For the text-containing cell, return its midpoint in (X, Y) coordinate format. 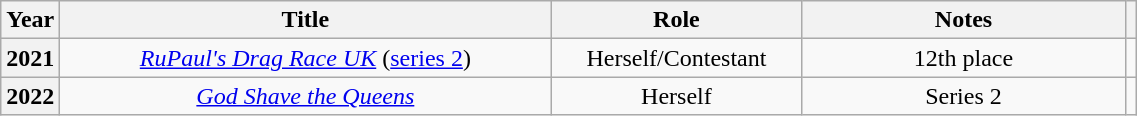
Herself/Contestant (676, 58)
12th place (964, 58)
God Shave the Queens (306, 96)
Herself (676, 96)
Notes (964, 20)
Series 2 (964, 96)
Role (676, 20)
Year (30, 20)
2021 (30, 58)
RuPaul's Drag Race UK (series 2) (306, 58)
Title (306, 20)
2022 (30, 96)
